Output the (X, Y) coordinate of the center of the cell containing the given text.  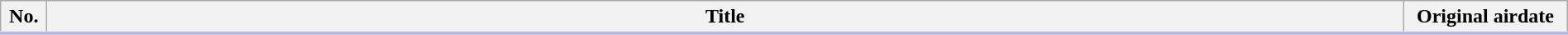
No. (24, 17)
Original airdate (1485, 17)
Title (725, 17)
